Output the [X, Y] coordinate of the center of the cell containing the given text.  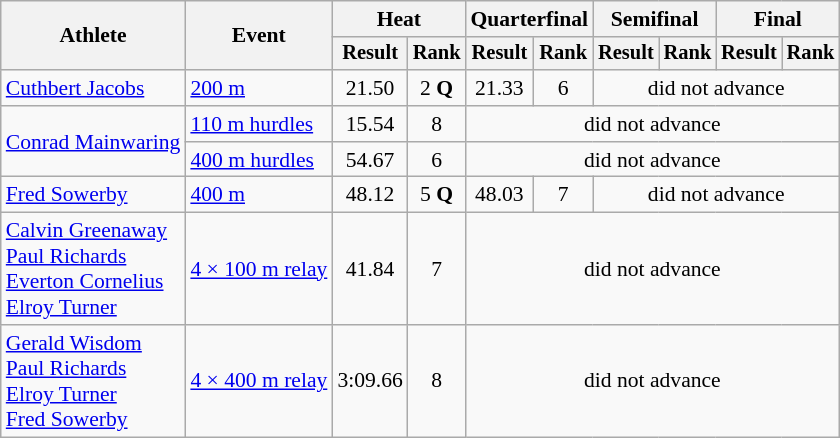
41.84 [370, 269]
Event [258, 36]
48.12 [370, 195]
48.03 [499, 195]
5 Q [437, 195]
4 × 400 m relay [258, 381]
110 m hurdles [258, 124]
15.54 [370, 124]
400 m [258, 195]
Final [778, 19]
400 m hurdles [258, 160]
Calvin GreenawayPaul RichardsEverton CorneliusElroy Turner [94, 269]
Athlete [94, 36]
Conrad Mainwaring [94, 142]
54.67 [370, 160]
Cuthbert Jacobs [94, 88]
21.50 [370, 88]
2 Q [437, 88]
Gerald WisdomPaul RichardsElroy TurnerFred Sowerby [94, 381]
21.33 [499, 88]
Quarterfinal [529, 19]
Fred Sowerby [94, 195]
200 m [258, 88]
3:09.66 [370, 381]
4 × 100 m relay [258, 269]
Heat [398, 19]
Semifinal [654, 19]
